Extract the [X, Y] coordinate from the center of the cell holding the provided text.  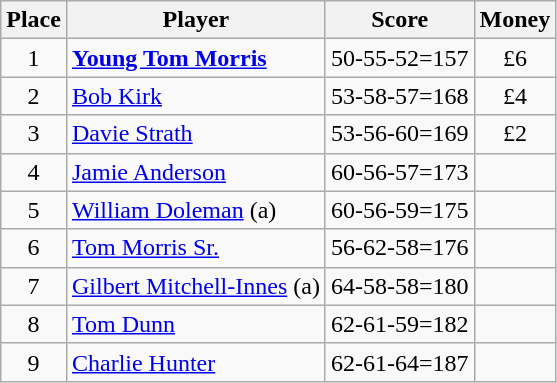
2 [34, 96]
Davie Strath [196, 134]
Place [34, 20]
1 [34, 58]
60-56-57=173 [400, 172]
53-56-60=169 [400, 134]
Bob Kirk [196, 96]
William Doleman (a) [196, 210]
Player [196, 20]
60-56-59=175 [400, 210]
64-58-58=180 [400, 286]
Score [400, 20]
Jamie Anderson [196, 172]
4 [34, 172]
8 [34, 324]
5 [34, 210]
56-62-58=176 [400, 248]
62-61-64=187 [400, 362]
Charlie Hunter [196, 362]
3 [34, 134]
53-58-57=168 [400, 96]
£2 [515, 134]
62-61-59=182 [400, 324]
Tom Morris Sr. [196, 248]
50-55-52=157 [400, 58]
Young Tom Morris [196, 58]
6 [34, 248]
9 [34, 362]
7 [34, 286]
Money [515, 20]
£4 [515, 96]
Gilbert Mitchell-Innes (a) [196, 286]
£6 [515, 58]
Tom Dunn [196, 324]
